Identify which cell holds the provided text, then report its [X, Y] central coordinate. 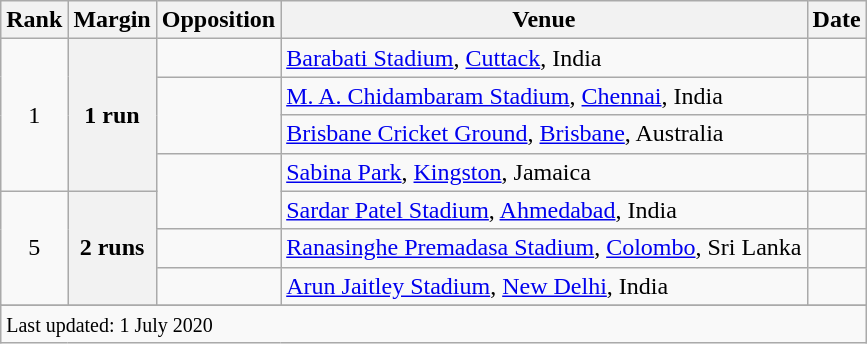
1 [34, 115]
Date [836, 20]
Margin [112, 20]
1 run [112, 115]
M. A. Chidambaram Stadium, Chennai, India [544, 96]
Venue [544, 20]
Ranasinghe Premadasa Stadium, Colombo, Sri Lanka [544, 248]
5 [34, 248]
Opposition [218, 20]
Last updated: 1 July 2020 [434, 324]
Sabina Park, Kingston, Jamaica [544, 172]
2 runs [112, 248]
Brisbane Cricket Ground, Brisbane, Australia [544, 134]
Sardar Patel Stadium, Ahmedabad, India [544, 210]
Rank [34, 20]
Arun Jaitley Stadium, New Delhi, India [544, 286]
Barabati Stadium, Cuttack, India [544, 58]
